Determine the (X, Y) coordinate at the center of the cell enclosing the given text.  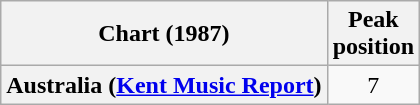
Chart (1987) (164, 34)
7 (373, 85)
Peakposition (373, 34)
Australia (Kent Music Report) (164, 85)
